For the text-containing cell, return its midpoint in (x, y) coordinate format. 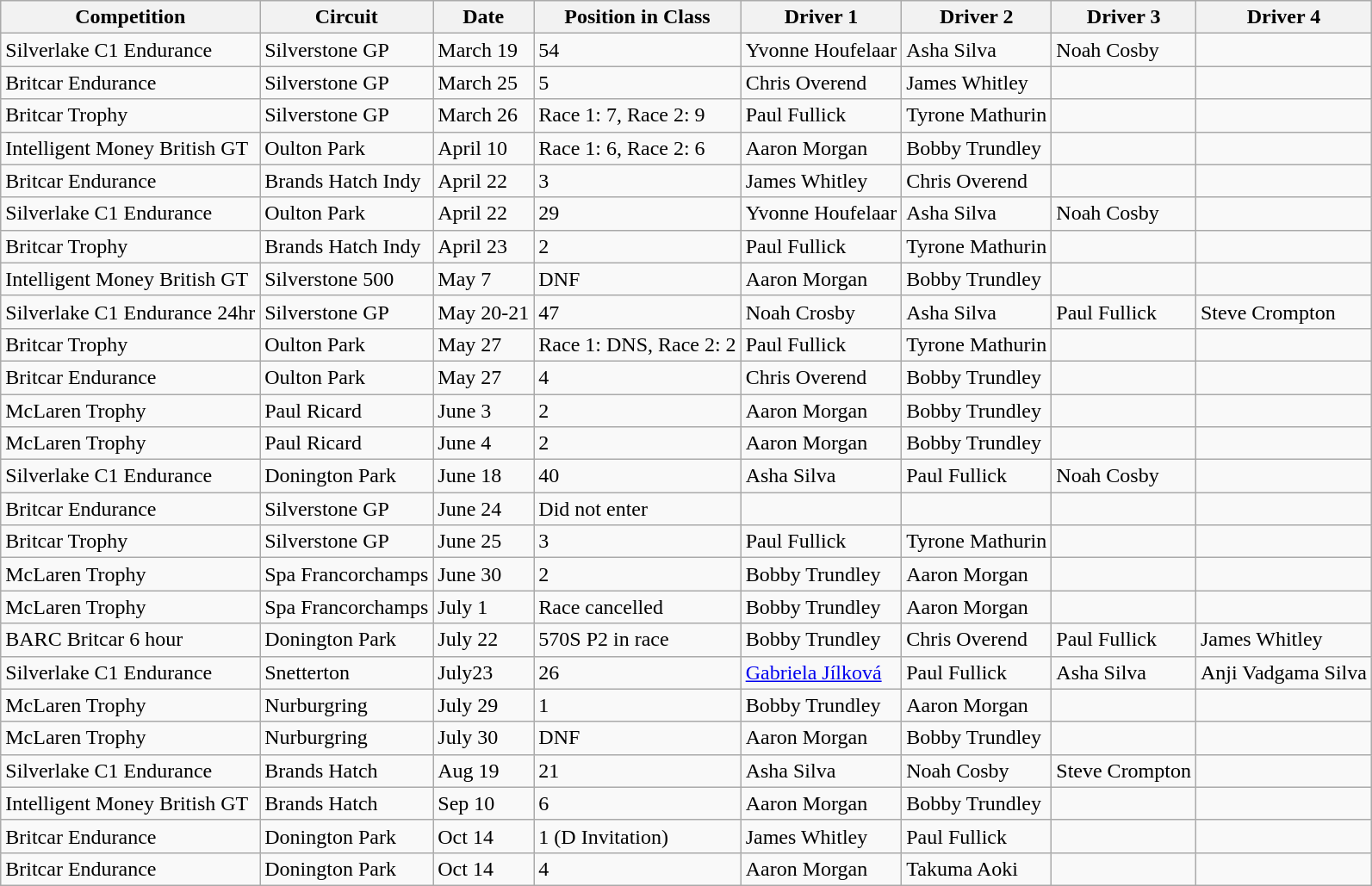
Competition (131, 17)
June 18 (484, 476)
May 7 (484, 279)
June 3 (484, 411)
Race 1: 6, Race 2: 6 (637, 148)
6 (637, 803)
21 (637, 771)
BARC Britcar 6 hour (131, 640)
April 23 (484, 246)
March 19 (484, 50)
Driver 1 (822, 17)
Race 1: DNS, Race 2: 2 (637, 344)
Date (484, 17)
July 22 (484, 640)
June 4 (484, 443)
June 30 (484, 574)
April 10 (484, 148)
June 25 (484, 542)
Noah Crosby (822, 312)
Sep 10 (484, 803)
Snetterton (346, 672)
Anji Vadgama Silva (1283, 672)
29 (637, 214)
June 24 (484, 509)
Race cancelled (637, 607)
March 26 (484, 115)
26 (637, 672)
54 (637, 50)
Aug 19 (484, 771)
40 (637, 476)
Driver 2 (977, 17)
5 (637, 83)
Gabriela Jílková (822, 672)
Silverlake C1 Endurance 24hr (131, 312)
1 (637, 705)
Did not enter (637, 509)
1 (D Invitation) (637, 836)
July23 (484, 672)
May 20-21 (484, 312)
Position in Class (637, 17)
47 (637, 312)
July 30 (484, 738)
Takuma Aoki (977, 869)
570S P2 in race (637, 640)
Silverstone 500 (346, 279)
July 29 (484, 705)
Race 1: 7, Race 2: 9 (637, 115)
Driver 3 (1124, 17)
Driver 4 (1283, 17)
July 1 (484, 607)
Circuit (346, 17)
March 25 (484, 83)
